Determine the (X, Y) coordinate at the center of the cell enclosing the given text.  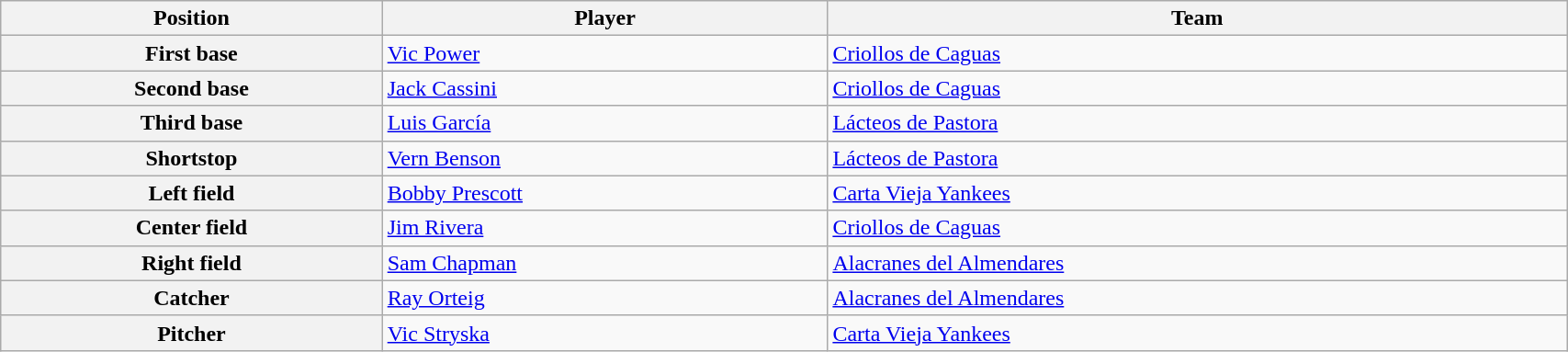
Second base (191, 88)
Center field (191, 228)
Bobby Prescott (604, 193)
Vic Power (604, 53)
Jim Rivera (604, 228)
Team (1198, 18)
Sam Chapman (604, 263)
Vic Stryska (604, 333)
Third base (191, 123)
Left field (191, 193)
Shortstop (191, 158)
Luis García (604, 123)
Pitcher (191, 333)
Vern Benson (604, 158)
Player (604, 18)
Jack Cassini (604, 88)
First base (191, 53)
Ray Orteig (604, 298)
Right field (191, 263)
Catcher (191, 298)
Position (191, 18)
